Search for the cell housing the specified text and yield its (x, y) center coordinate. 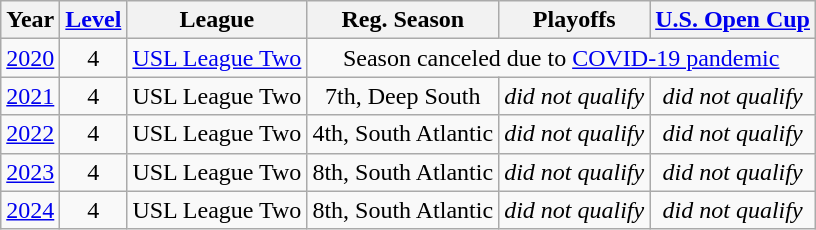
2022 (30, 134)
2023 (30, 172)
League (217, 20)
4th, South Atlantic (403, 134)
Season canceled due to COVID-19 pandemic (562, 58)
U.S. Open Cup (733, 20)
2021 (30, 96)
Reg. Season (403, 20)
7th, Deep South (403, 96)
Playoffs (574, 20)
2020 (30, 58)
Level (94, 20)
Year (30, 20)
2024 (30, 210)
